Find where the given text appears and provide that cell's center as [x, y] coordinate. 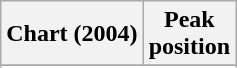
Peakposition [189, 34]
Chart (2004) [72, 34]
